Pinpoint the cell where the given text exists, returning its (X, Y) midpoint coordinate. 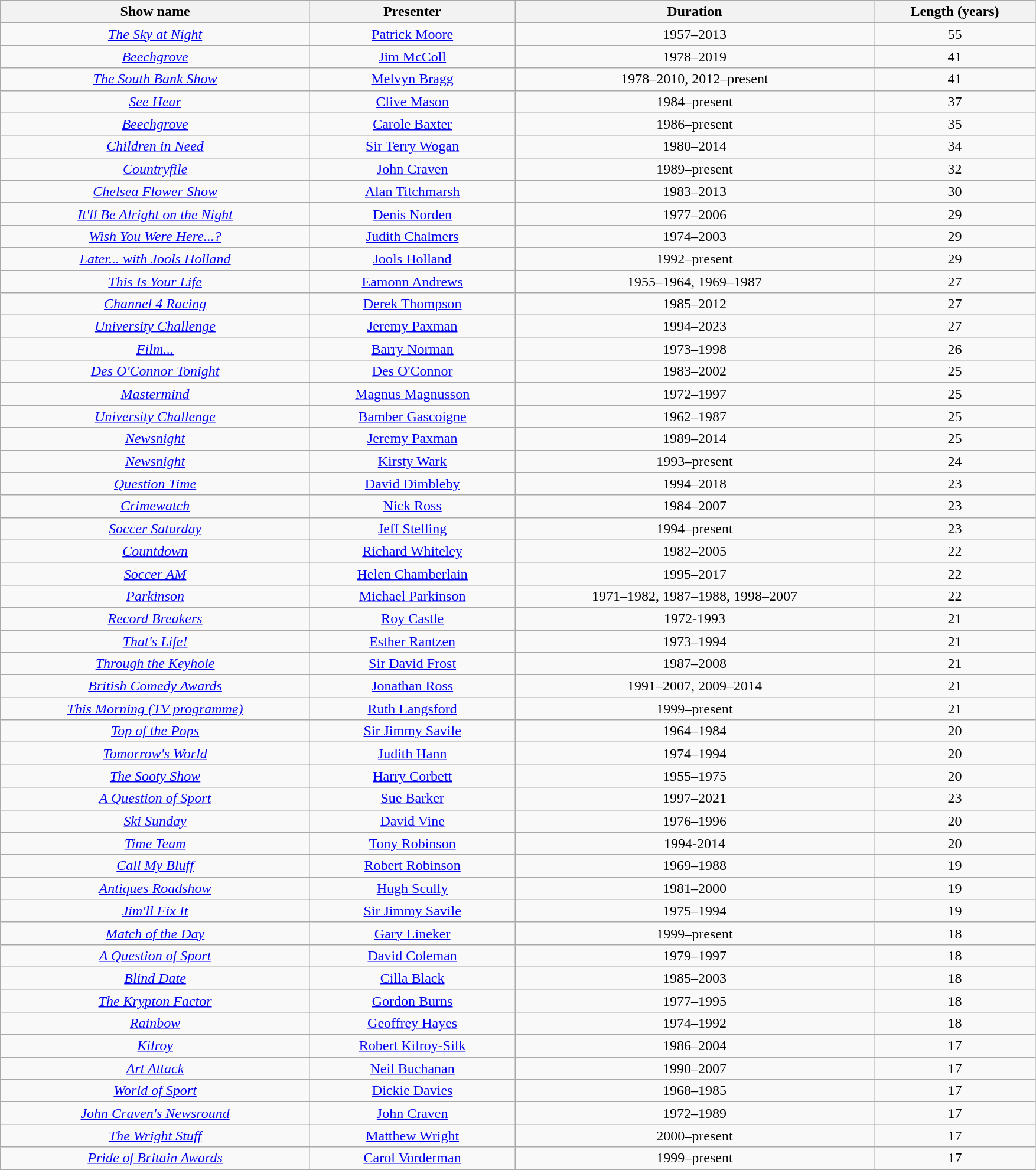
Tony Robinson (412, 843)
Denis Norden (412, 214)
Rainbow (155, 1024)
34 (954, 146)
1964–1984 (695, 731)
Children in Need (155, 146)
Derek Thompson (412, 304)
1972–1989 (695, 1113)
Michael Parkinson (412, 596)
That's Life! (155, 641)
Kilroy (155, 1046)
1962–1987 (695, 416)
1984–2007 (695, 506)
1974–1994 (695, 754)
1983–2002 (695, 371)
Magnus Magnusson (412, 394)
1994–present (695, 529)
Length (years) (954, 12)
Robert Robinson (412, 866)
Judith Hann (412, 754)
Ski Sunday (155, 821)
1991–2007, 2009–2014 (695, 686)
World of Sport (155, 1091)
The Wright Stuff (155, 1136)
David Dimbleby (412, 484)
1976–1996 (695, 821)
Geoffrey Hayes (412, 1024)
1993–present (695, 461)
1973–1994 (695, 641)
Sir Terry Wogan (412, 146)
Mastermind (155, 394)
See Hear (155, 102)
David Coleman (412, 956)
Jonathan Ross (412, 686)
1972–1997 (695, 394)
This Is Your Life (155, 282)
Des O'Connor Tonight (155, 371)
1987–2008 (695, 664)
24 (954, 461)
1986–present (695, 124)
Roy Castle (412, 618)
1985–2003 (695, 978)
1973–1998 (695, 349)
Matthew Wright (412, 1136)
1995–2017 (695, 573)
Crimewatch (155, 506)
Hugh Scully (412, 888)
1983–2013 (695, 191)
Chelsea Flower Show (155, 191)
30 (954, 191)
Antiques Roadshow (155, 888)
1994–2023 (695, 327)
35 (954, 124)
Des O'Connor (412, 371)
Kirsty Wark (412, 461)
Question Time (155, 484)
2000–present (695, 1136)
Match of the Day (155, 933)
1986–2004 (695, 1046)
1985–2012 (695, 304)
Harry Corbett (412, 776)
Robert Kilroy-Silk (412, 1046)
Wish You Were Here...? (155, 236)
Soccer AM (155, 573)
Barry Norman (412, 349)
1980–2014 (695, 146)
1974–1992 (695, 1024)
1975–1994 (695, 911)
1957–2013 (695, 34)
1981–2000 (695, 888)
Film... (155, 349)
1978–2010, 2012–present (695, 79)
Helen Chamberlain (412, 573)
Carol Vorderman (412, 1158)
1977–2006 (695, 214)
Tomorrow's World (155, 754)
1992–present (695, 259)
1994–2018 (695, 484)
Richard Whiteley (412, 551)
1955–1964, 1969–1987 (695, 282)
Channel 4 Racing (155, 304)
This Morning (TV programme) (155, 709)
1984–present (695, 102)
Esther Rantzen (412, 641)
Neil Buchanan (412, 1068)
1989–present (695, 169)
Jeff Stelling (412, 529)
Dickie Davies (412, 1091)
Duration (695, 12)
Eamonn Andrews (412, 282)
Later... with Jools Holland (155, 259)
The Sooty Show (155, 776)
1978–2019 (695, 57)
Record Breakers (155, 618)
Clive Mason (412, 102)
Call My Bluff (155, 866)
It'll Be Alright on the Night (155, 214)
Parkinson (155, 596)
Soccer Saturday (155, 529)
Gordon Burns (412, 1001)
Ruth Langsford (412, 709)
1972-1993 (695, 618)
1994-2014 (695, 843)
Judith Chalmers (412, 236)
1969–1988 (695, 866)
Gary Lineker (412, 933)
Alan Titchmarsh (412, 191)
1968–1985 (695, 1091)
Pride of Britain Awards (155, 1158)
26 (954, 349)
Show name (155, 12)
1997–2021 (695, 799)
55 (954, 34)
1977–1995 (695, 1001)
32 (954, 169)
Top of the Pops (155, 731)
1955–1975 (695, 776)
Jim McColl (412, 57)
Through the Keyhole (155, 664)
1979–1997 (695, 956)
Cilla Black (412, 978)
The Krypton Factor (155, 1001)
Art Attack (155, 1068)
Jools Holland (412, 259)
David Vine (412, 821)
British Comedy Awards (155, 686)
1982–2005 (695, 551)
The Sky at Night (155, 34)
Sir David Frost (412, 664)
1974–2003 (695, 236)
Blind Date (155, 978)
37 (954, 102)
Presenter (412, 12)
Sue Barker (412, 799)
1971–1982, 1987–1988, 1998–2007 (695, 596)
Bamber Gascoigne (412, 416)
Countdown (155, 551)
Patrick Moore (412, 34)
Jim'll Fix It (155, 911)
The South Bank Show (155, 79)
John Craven's Newsround (155, 1113)
1989–2014 (695, 439)
Melvyn Bragg (412, 79)
Nick Ross (412, 506)
Countryfile (155, 169)
Time Team (155, 843)
Carole Baxter (412, 124)
1990–2007 (695, 1068)
